Find where the given text appears and provide that cell's center as (x, y) coordinate. 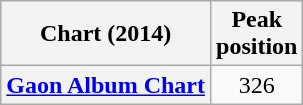
Gaon Album Chart (106, 85)
Chart (2014) (106, 34)
Peakposition (257, 34)
326 (257, 85)
